Provide the [X, Y] coordinate of the cell's center where the given text is located.  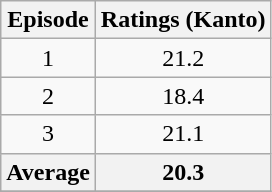
21.1 [183, 134]
2 [48, 96]
3 [48, 134]
20.3 [183, 172]
Average [48, 172]
1 [48, 58]
21.2 [183, 58]
Episode [48, 20]
18.4 [183, 96]
Ratings (Kanto) [183, 20]
